Return [X, Y] of the center of cell containing provided text 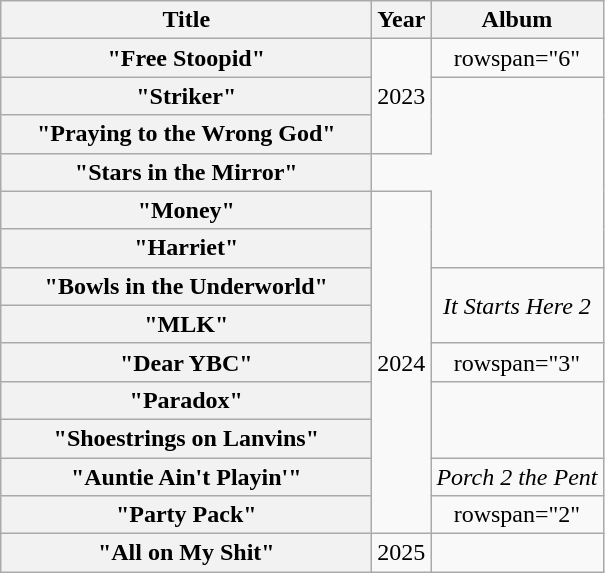
Porch 2 the Pent [517, 477]
2024 [402, 362]
"Auntie Ain't Playin'" [186, 477]
"Harriet" [186, 248]
Album [517, 20]
Title [186, 20]
"Striker" [186, 96]
Year [402, 20]
"Paradox" [186, 400]
"MLK" [186, 324]
"Stars in the Mirror" [186, 172]
2023 [402, 96]
It Starts Here 2 [517, 305]
"Shoestrings on Lanvins" [186, 438]
rowspan="3" [517, 362]
"Bowls in the Underworld" [186, 286]
rowspan="6" [517, 58]
"Party Pack" [186, 515]
"Dear YBC" [186, 362]
"Praying to the Wrong God" [186, 134]
"Free Stoopid" [186, 58]
2025 [402, 553]
rowspan="2" [517, 515]
"Money" [186, 210]
"All on My Shit" [186, 553]
